Detect which cell encompasses the target text, then output its [X, Y] center coordinate. 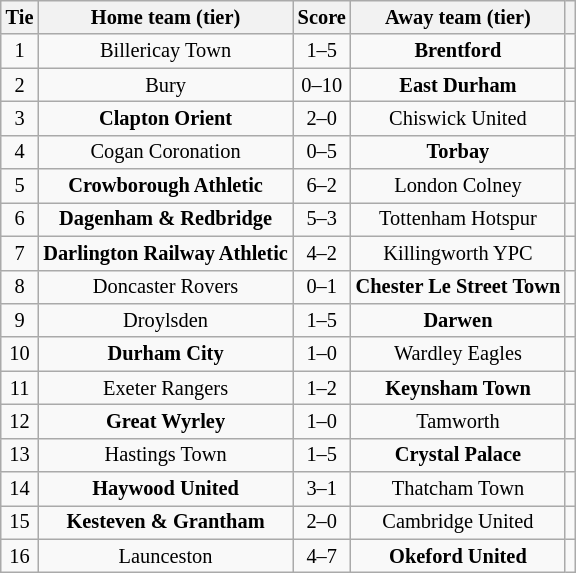
0–10 [322, 85]
Cogan Coronation [165, 152]
East Durham [458, 85]
Darlington Railway Athletic [165, 253]
Hastings Town [165, 455]
Tamworth [458, 421]
11 [20, 388]
Brentford [458, 51]
Durham City [165, 354]
Doncaster Rovers [165, 287]
0–5 [322, 152]
Crowborough Athletic [165, 186]
Haywood United [165, 489]
Keynsham Town [458, 388]
5–3 [322, 219]
Tie [20, 17]
Killingworth YPC [458, 253]
Away team (tier) [458, 17]
Torbay [458, 152]
Kesteven & Grantham [165, 522]
10 [20, 354]
Billericay Town [165, 51]
15 [20, 522]
Chiswick United [458, 118]
4–2 [322, 253]
Dagenham & Redbridge [165, 219]
Droylsden [165, 320]
0–1 [322, 287]
Launceston [165, 556]
1 [20, 51]
Cambridge United [458, 522]
9 [20, 320]
13 [20, 455]
Bury [165, 85]
7 [20, 253]
Great Wyrley [165, 421]
Thatcham Town [458, 489]
5 [20, 186]
3–1 [322, 489]
14 [20, 489]
Crystal Palace [458, 455]
Tottenham Hotspur [458, 219]
6 [20, 219]
Score [322, 17]
Home team (tier) [165, 17]
Chester Le Street Town [458, 287]
12 [20, 421]
6–2 [322, 186]
Darwen [458, 320]
4 [20, 152]
London Colney [458, 186]
3 [20, 118]
16 [20, 556]
Exeter Rangers [165, 388]
Wardley Eagles [458, 354]
2 [20, 85]
4–7 [322, 556]
8 [20, 287]
Okeford United [458, 556]
Clapton Orient [165, 118]
1–2 [322, 388]
